From the cell containing the given text, extract its center point as (X, Y) coordinate. 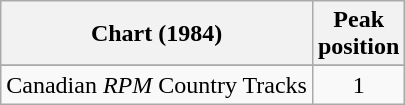
Canadian RPM Country Tracks (157, 85)
1 (358, 85)
Peakposition (358, 34)
Chart (1984) (157, 34)
